Search for the cell housing the specified text and yield its [x, y] center coordinate. 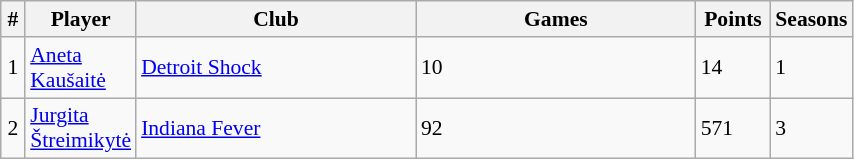
Player [80, 19]
Club [276, 19]
2 [13, 128]
10 [556, 68]
3 [811, 128]
92 [556, 128]
Points [734, 19]
14 [734, 68]
Detroit Shock [276, 68]
Seasons [811, 19]
571 [734, 128]
Games [556, 19]
# [13, 19]
Indiana Fever [276, 128]
Aneta Kaušaitė [80, 68]
Jurgita Štreimikytė [80, 128]
